Find where the given text appears and provide that cell's center as (X, Y) coordinate. 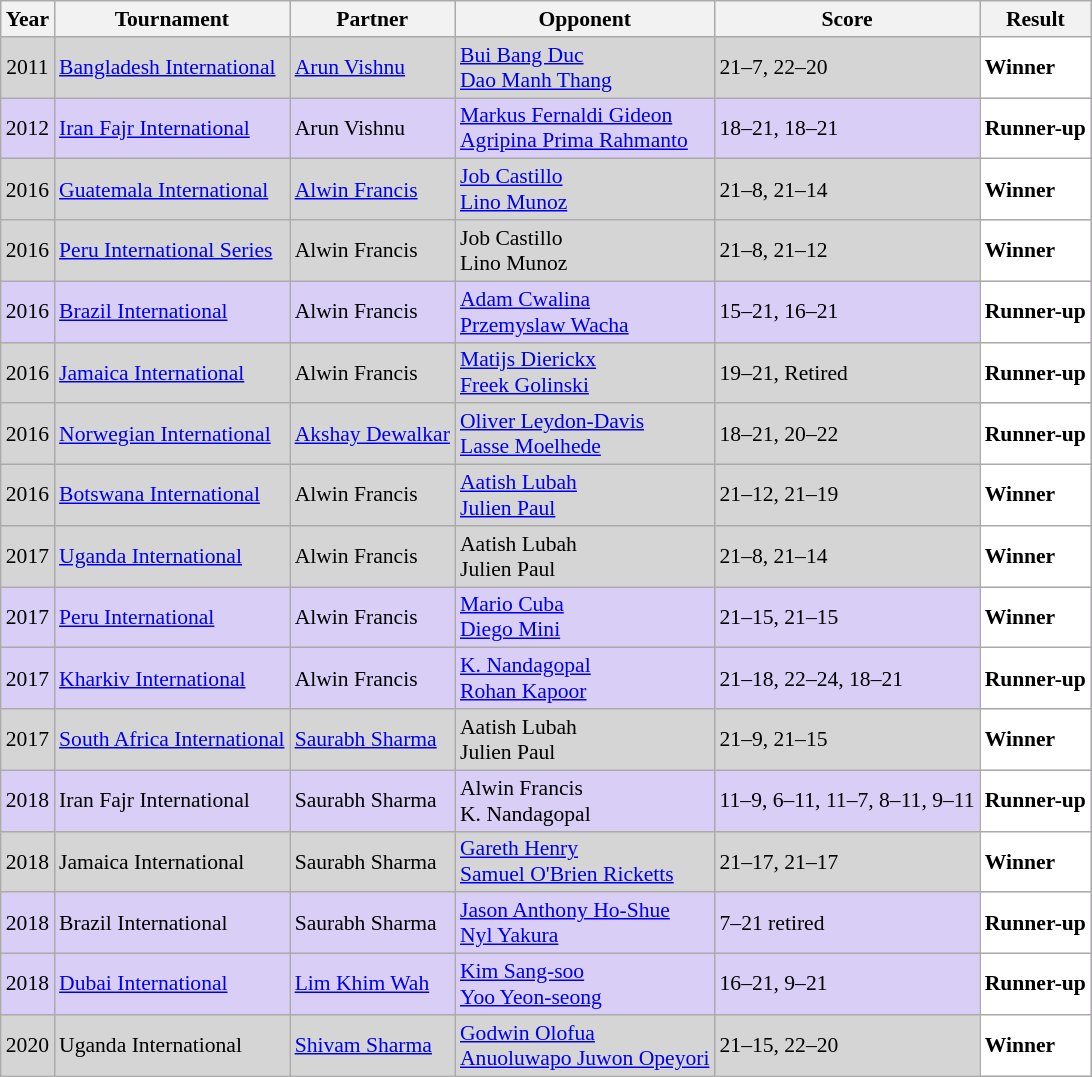
Score (846, 19)
K. Nandagopal Rohan Kapoor (585, 678)
16–21, 9–21 (846, 984)
19–21, Retired (846, 372)
Opponent (585, 19)
Botswana International (172, 496)
Gareth Henry Samuel O'Brien Ricketts (585, 862)
Akshay Dewalkar (372, 434)
Bui Bang Duc Dao Manh Thang (585, 68)
Oliver Leydon-Davis Lasse Moelhede (585, 434)
Partner (372, 19)
South Africa International (172, 740)
21–17, 21–17 (846, 862)
Godwin Olofua Anuoluwapo Juwon Opeyori (585, 1046)
Dubai International (172, 984)
Jason Anthony Ho-Shue Nyl Yakura (585, 924)
21–12, 21–19 (846, 496)
Shivam Sharma (372, 1046)
Matijs Dierickx Freek Golinski (585, 372)
2011 (28, 68)
Alwin Francis K. Nandagopal (585, 800)
21–7, 22–20 (846, 68)
Norwegian International (172, 434)
18–21, 20–22 (846, 434)
15–21, 16–21 (846, 312)
Adam Cwalina Przemyslaw Wacha (585, 312)
2012 (28, 128)
Guatemala International (172, 190)
21–8, 21–12 (846, 250)
11–9, 6–11, 11–7, 8–11, 9–11 (846, 800)
7–21 retired (846, 924)
Kharkiv International (172, 678)
2020 (28, 1046)
21–9, 21–15 (846, 740)
Tournament (172, 19)
Peru International (172, 618)
Year (28, 19)
18–21, 18–21 (846, 128)
Result (1036, 19)
Bangladesh International (172, 68)
Lim Khim Wah (372, 984)
21–15, 21–15 (846, 618)
21–18, 22–24, 18–21 (846, 678)
21–15, 22–20 (846, 1046)
Peru International Series (172, 250)
Kim Sang-soo Yoo Yeon-seong (585, 984)
Mario Cuba Diego Mini (585, 618)
Markus Fernaldi Gideon Agripina Prima Rahmanto (585, 128)
